Determine the [x, y] coordinate at the center of the cell enclosing the given text.  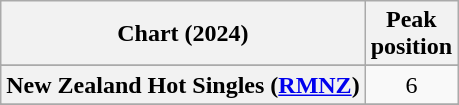
Chart (2024) [183, 34]
6 [411, 85]
Peakposition [411, 34]
New Zealand Hot Singles (RMNZ) [183, 85]
